Determine the (X, Y) coordinate at the center of the cell enclosing the given text.  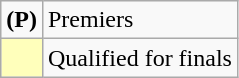
(P) (22, 20)
Premiers (140, 20)
Qualified for finals (140, 58)
